For the text-containing cell, return its midpoint in (x, y) coordinate format. 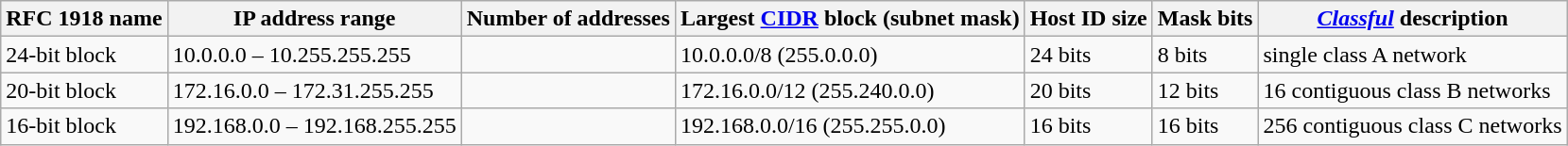
172.16.0.0/12 (255.240.0.0) (850, 90)
RFC 1918 name (84, 19)
Largest CIDR block (subnet mask) (850, 19)
256 contiguous class C networks (1412, 126)
16 contiguous class B networks (1412, 90)
12 bits (1205, 90)
10.0.0.0/8 (255.0.0.0) (850, 55)
192.168.0.0/16 (255.255.0.0) (850, 126)
Classful description (1412, 19)
single class A network (1412, 55)
16-bit block (84, 126)
8 bits (1205, 55)
24-bit block (84, 55)
20 bits (1089, 90)
20-bit block (84, 90)
10.0.0.0 – 10.255.255.255 (314, 55)
192.168.0.0 – 192.168.255.255 (314, 126)
Host ID size (1089, 19)
Mask bits (1205, 19)
24 bits (1089, 55)
Number of addresses (568, 19)
172.16.0.0 – 172.31.255.255 (314, 90)
IP address range (314, 19)
